Pinpoint the cell where the given text exists, returning its [x, y] midpoint coordinate. 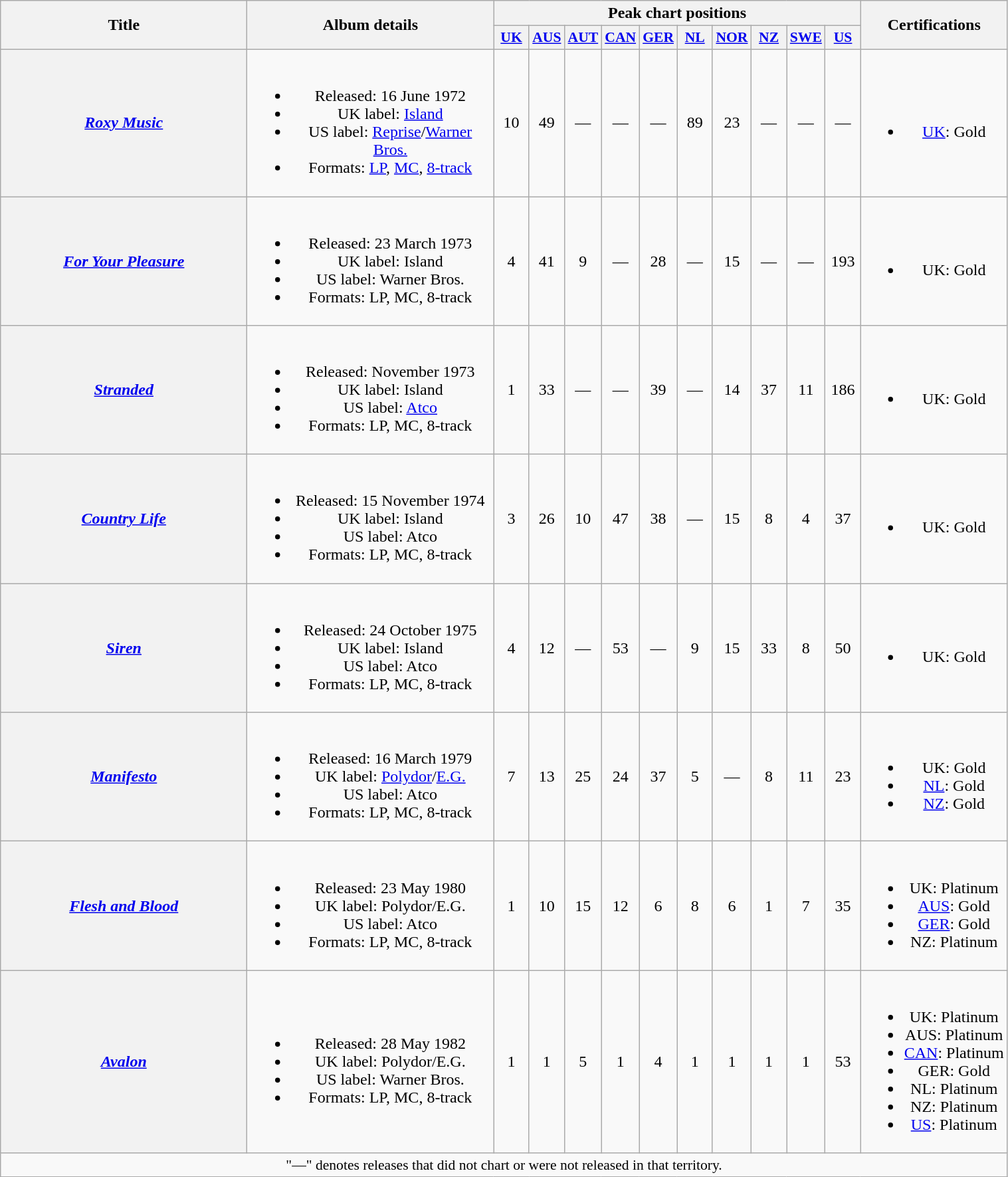
26 [546, 519]
"—" denotes releases that did not chart or were not released in that territory. [504, 1165]
Released: 23 March 1973UK label: IslandUS label: Warner Bros.Formats: LP, MC, 8-track [371, 261]
CAN [621, 38]
Manifesto [124, 777]
AUT [583, 38]
13 [546, 777]
Released: 16 March 1979UK label: Polydor/E.G.US label: AtcoFormats: LP, MC, 8-track [371, 777]
14 [732, 390]
Certifications [934, 25]
Siren [124, 648]
For Your Pleasure [124, 261]
Country Life [124, 519]
35 [843, 906]
186 [843, 390]
89 [695, 122]
39 [658, 390]
Released: 23 May 1980UK label: Polydor/E.G.US label: AtcoFormats: LP, MC, 8-track [371, 906]
49 [546, 122]
SWE [806, 38]
Released: 24 October 1975UK label: IslandUS label: AtcoFormats: LP, MC, 8-track [371, 648]
38 [658, 519]
NZ [768, 38]
UK: PlatinumAUS: PlatinumCAN: PlatinumGER: GoldNL: PlatinumNZ: PlatinumUS: Platinum [934, 1062]
47 [621, 519]
Flesh and Blood [124, 906]
Peak chart positions [677, 13]
Released: November 1973UK label: IslandUS label: AtcoFormats: LP, MC, 8-track [371, 390]
Avalon [124, 1062]
Released: 28 May 1982UK label: Polydor/E.G.US label: Warner Bros.Formats: LP, MC, 8-track [371, 1062]
NOR [732, 38]
Album details [371, 25]
28 [658, 261]
GER [658, 38]
Title [124, 25]
Stranded [124, 390]
UK: PlatinumAUS: GoldGER: GoldNZ: Platinum [934, 906]
Released: 15 November 1974UK label: IslandUS label: AtcoFormats: LP, MC, 8-track [371, 519]
3 [512, 519]
50 [843, 648]
25 [583, 777]
AUS [546, 38]
US [843, 38]
Released: 16 June 1972UK label: IslandUS label: Reprise/Warner Bros.Formats: LP, MC, 8-track [371, 122]
UK [512, 38]
193 [843, 261]
NL [695, 38]
UK: GoldNL: GoldNZ: Gold [934, 777]
41 [546, 261]
24 [621, 777]
Roxy Music [124, 122]
